Return the [x, y] coordinate for the center point of the cell that contains the specified text.  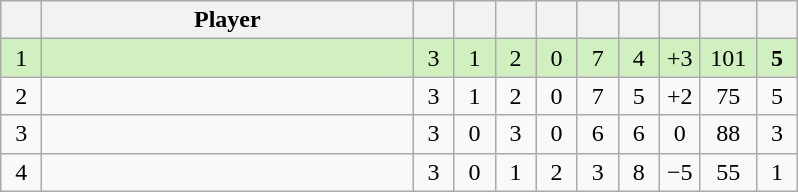
+2 [680, 96]
55 [728, 172]
8 [638, 172]
Player [228, 20]
75 [728, 96]
101 [728, 58]
88 [728, 134]
+3 [680, 58]
−5 [680, 172]
